Search for the cell housing the specified text and yield its [x, y] center coordinate. 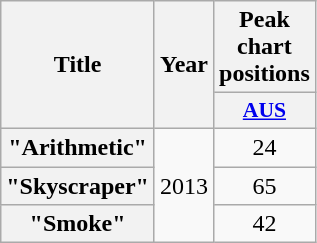
2013 [184, 185]
Peak chart positions [265, 47]
"Arithmetic" [78, 147]
"Skyscraper" [78, 185]
"Smoke" [78, 224]
42 [265, 224]
65 [265, 185]
Title [78, 65]
Year [184, 65]
24 [265, 147]
AUS [265, 111]
